Determine the [x, y] coordinate at the center of the cell enclosing the given text.  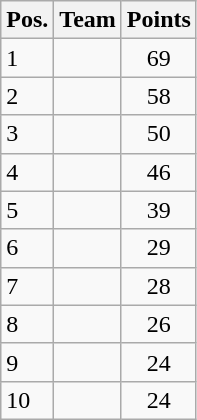
Pos. [28, 20]
26 [158, 324]
7 [28, 286]
4 [28, 172]
5 [28, 210]
Team [88, 20]
8 [28, 324]
2 [28, 96]
46 [158, 172]
58 [158, 96]
9 [28, 362]
6 [28, 248]
1 [28, 58]
28 [158, 286]
10 [28, 400]
Points [158, 20]
3 [28, 134]
29 [158, 248]
69 [158, 58]
50 [158, 134]
39 [158, 210]
